Return (X, Y) of the center of cell containing provided text 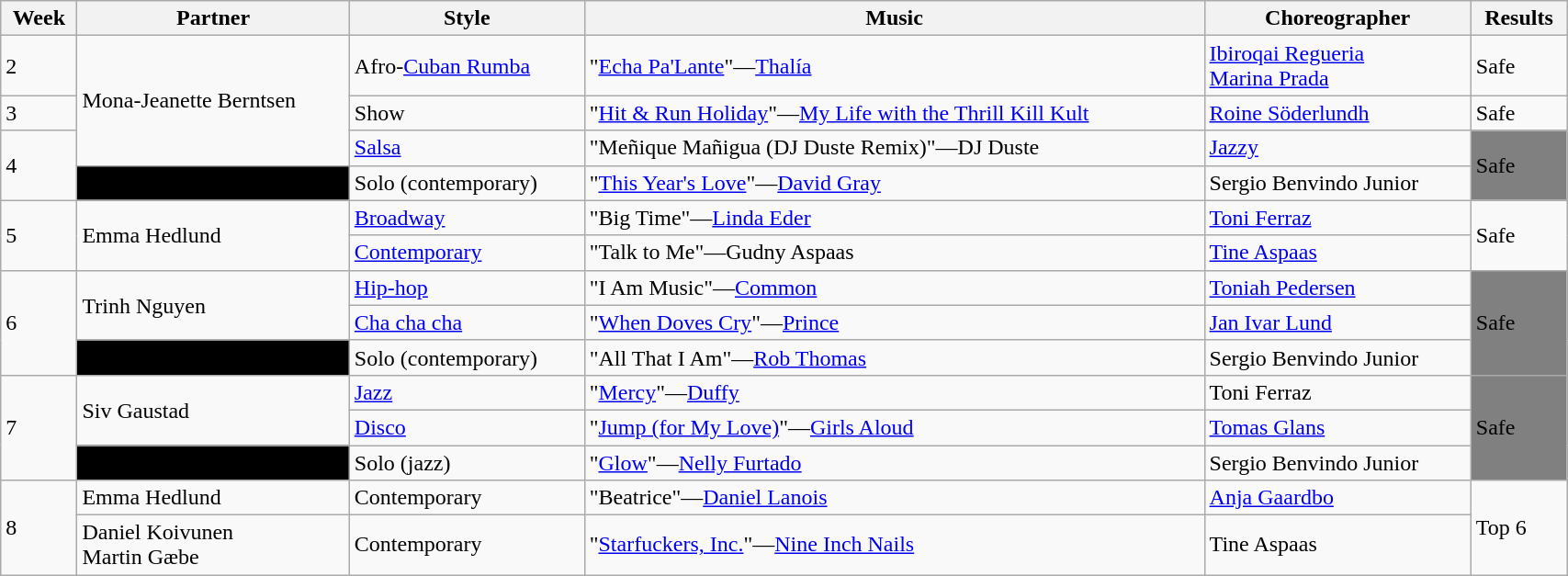
Music (895, 18)
Week (39, 18)
Salsa (467, 148)
Partner (213, 18)
Jazz (467, 392)
Roine Söderlundh (1337, 113)
2 (39, 66)
Style (467, 18)
Afro-Cuban Rumba (467, 66)
Disco (467, 427)
"Meñique Mañigua (DJ Duste Remix)"—DJ Duste (895, 148)
Mona-Jeanette Berntsen (213, 101)
"Glow"—Nelly Furtado (895, 462)
Jan Ivar Lund (1337, 322)
Broadway (467, 218)
"All That I Am"—Rob Thomas (895, 357)
Siv Gaustad (213, 410)
"Mercy"—Duffy (895, 392)
Solo (jazz) (467, 462)
"Hit & Run Holiday"—My Life with the Thrill Kill Kult (895, 113)
Cha cha cha (467, 322)
6 (39, 322)
"Beatrice"—Daniel Lanois (895, 498)
"Starfuckers, Inc."—Nine Inch Nails (895, 546)
Ibiroqai RegueriaMarina Prada (1337, 66)
Tomas Glans (1337, 427)
7 (39, 427)
4 (39, 165)
Choreographer (1337, 18)
Jazzy (1337, 148)
8 (39, 527)
"Talk to Me"—Gudny Aspaas (895, 253)
Top 6 (1518, 527)
"Big Time"—Linda Eder (895, 218)
Toniah Pedersen (1337, 288)
5 (39, 235)
Hip-hop (467, 288)
Daniel KoivunenMartin Gæbe (213, 546)
"Echa Pa'Lante"—Thalía (895, 66)
Trinh Nguyen (213, 305)
3 (39, 113)
"Jump (for My Love)"—Girls Aloud (895, 427)
Results (1518, 18)
"This Year's Love"—David Gray (895, 183)
Anja Gaardbo (1337, 498)
"When Doves Cry"—Prince (895, 322)
"I Am Music"—Common (895, 288)
Show (467, 113)
